Pinpoint the cell where the given text exists, returning its [x, y] midpoint coordinate. 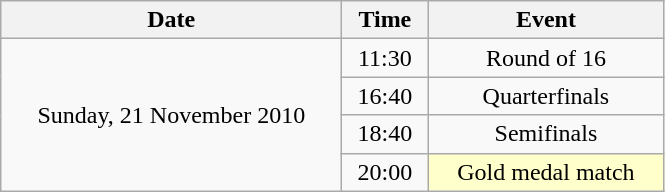
Date [172, 20]
Event [546, 20]
20:00 [385, 172]
Semifinals [546, 134]
Quarterfinals [546, 96]
Sunday, 21 November 2010 [172, 115]
11:30 [385, 58]
Round of 16 [546, 58]
18:40 [385, 134]
Gold medal match [546, 172]
16:40 [385, 96]
Time [385, 20]
